Output the [X, Y] coordinate of the center of the cell containing the given text.  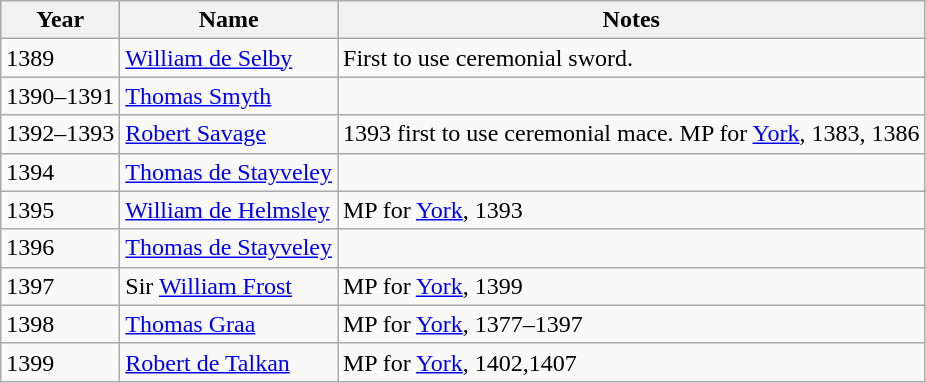
1394 [60, 172]
MP for York, 1393 [632, 210]
1399 [60, 362]
1390–1391 [60, 96]
Sir William Frost [229, 286]
Name [229, 20]
MP for York, 1402,1407 [632, 362]
Notes [632, 20]
1389 [60, 58]
1397 [60, 286]
1396 [60, 248]
MP for York, 1377–1397 [632, 324]
Robert Savage [229, 134]
Year [60, 20]
1392–1393 [60, 134]
1393 first to use ceremonial mace. MP for York, 1383, 1386 [632, 134]
Thomas Smyth [229, 96]
Thomas Graa [229, 324]
William de Selby [229, 58]
MP for York, 1399 [632, 286]
1395 [60, 210]
First to use ceremonial sword. [632, 58]
1398 [60, 324]
William de Helmsley [229, 210]
Robert de Talkan [229, 362]
